Identify which cell holds the provided text, then report its (x, y) central coordinate. 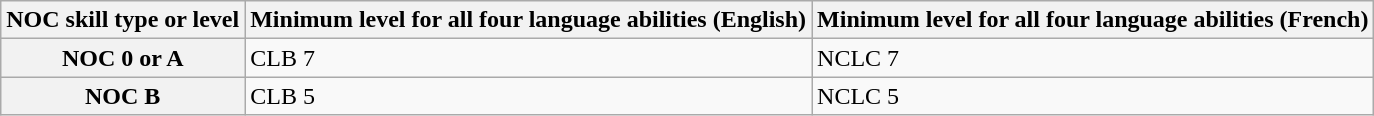
NOC B (123, 96)
Minimum level for all four language abilities (English) (528, 20)
NCLC 5 (1093, 96)
CLB 5 (528, 96)
CLB 7 (528, 58)
NCLC 7 (1093, 58)
NOC 0 or A (123, 58)
NOC skill type or level (123, 20)
Minimum level for all four language abilities (French) (1093, 20)
